Provide the [X, Y] coordinate of the cell's center where the given text is located.  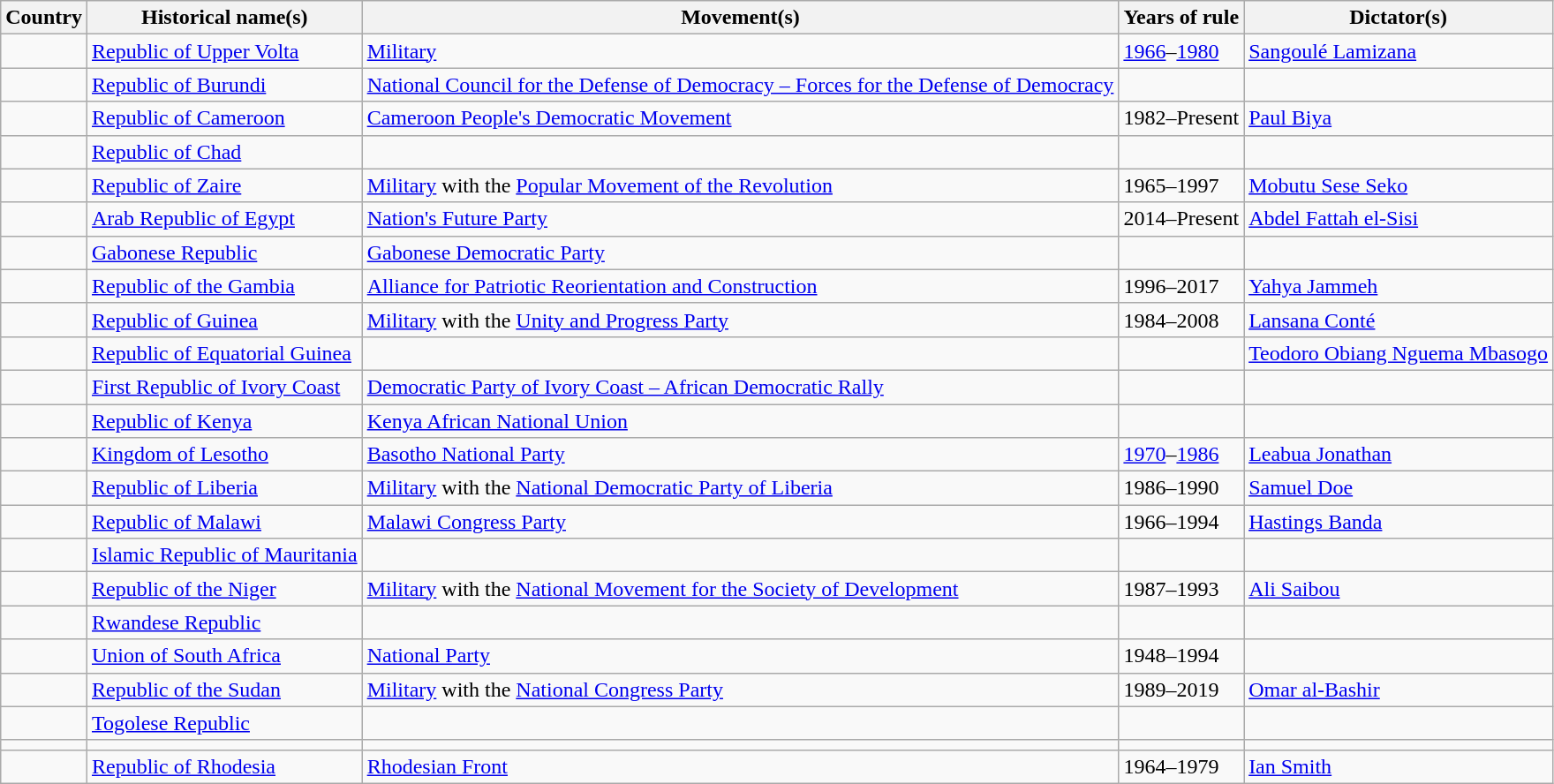
Military [740, 51]
Gabonese Republic [224, 253]
Republic of Rhodesia [224, 766]
1948–1994 [1181, 656]
Republic of Cameroon [224, 118]
1966–1994 [1181, 522]
Republic of Zaire [224, 185]
Mobutu Sese Seko [1399, 185]
Togolese Republic [224, 723]
Ian Smith [1399, 766]
Abdel Fattah el-Sisi [1399, 219]
Military with the National Movement for the Society of Development [740, 589]
Gabonese Democratic Party [740, 253]
Republic of the Niger [224, 589]
Republic of Liberia [224, 488]
Historical name(s) [224, 18]
Military with the Unity and Progress Party [740, 320]
Islamic Republic of Mauritania [224, 555]
1987–1993 [1181, 589]
National Council for the Defense of Democracy – Forces for the Defense of Democracy [740, 85]
Yahya Jammeh [1399, 286]
Cameroon People's Democratic Movement [740, 118]
Republic of Equatorial Guinea [224, 353]
Basotho National Party [740, 455]
Malawi Congress Party [740, 522]
Democratic Party of Ivory Coast – African Democratic Rally [740, 387]
1970–1986 [1181, 455]
Republic of the Gambia [224, 286]
1966–1980 [1181, 51]
Alliance for Patriotic Reorientation and Construction [740, 286]
Teodoro Obiang Nguema Mbasogo [1399, 353]
1986–1990 [1181, 488]
Omar al-Bashir [1399, 690]
Republic of the Sudan [224, 690]
Military with the National Congress Party [740, 690]
Republic of Chad [224, 152]
Union of South Africa [224, 656]
Kenya African National Union [740, 421]
National Party [740, 656]
2014–Present [1181, 219]
Rwandese Republic [224, 622]
Republic of Kenya [224, 421]
Paul Biya [1399, 118]
Military with the Popular Movement of the Revolution [740, 185]
Republic of Malawi [224, 522]
Country [44, 18]
Republic of Burundi [224, 85]
1982–Present [1181, 118]
Republic of Upper Volta [224, 51]
Rhodesian Front [740, 766]
Movement(s) [740, 18]
Years of rule [1181, 18]
First Republic of Ivory Coast [224, 387]
1989–2019 [1181, 690]
Lansana Conté [1399, 320]
Dictator(s) [1399, 18]
Military with the National Democratic Party of Liberia [740, 488]
Hastings Banda [1399, 522]
1964–1979 [1181, 766]
Kingdom of Lesotho [224, 455]
Ali Saibou [1399, 589]
Nation's Future Party [740, 219]
Sangoulé Lamizana [1399, 51]
1984–2008 [1181, 320]
1996–2017 [1181, 286]
Arab Republic of Egypt [224, 219]
Republic of Guinea [224, 320]
Leabua Jonathan [1399, 455]
1965–1997 [1181, 185]
Samuel Doe [1399, 488]
